Detect which cell encompasses the target text, then output its [X, Y] center coordinate. 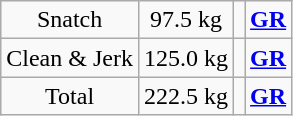
Snatch [70, 20]
Clean & Jerk [70, 58]
125.0 kg [186, 58]
Total [70, 96]
222.5 kg [186, 96]
97.5 kg [186, 20]
